Pinpoint the cell where the given text exists, returning its (x, y) midpoint coordinate. 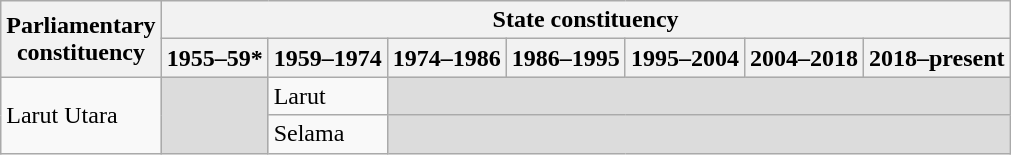
1959–1974 (328, 58)
1986–1995 (566, 58)
Larut Utara (81, 115)
2018–present (936, 58)
State constituency (586, 20)
Larut (328, 96)
Parliamentaryconstituency (81, 39)
2004–2018 (804, 58)
1974–1986 (446, 58)
1955–59* (214, 58)
Selama (328, 134)
1995–2004 (684, 58)
